Provide the (X, Y) coordinate of the cell's center where the given text is located.  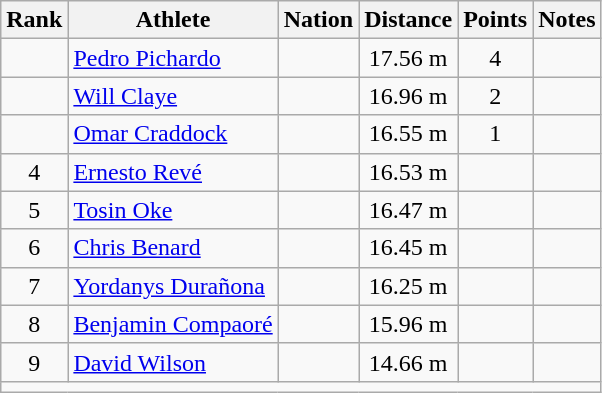
5 (34, 210)
Points (496, 20)
9 (34, 362)
15.96 m (408, 324)
Will Claye (173, 96)
Omar Craddock (173, 134)
Ernesto Revé (173, 172)
Chris Benard (173, 248)
16.53 m (408, 172)
Benjamin Compaoré (173, 324)
7 (34, 286)
16.47 m (408, 210)
14.66 m (408, 362)
Notes (567, 20)
Pedro Pichardo (173, 58)
Tosin Oke (173, 210)
Nation (318, 20)
Distance (408, 20)
16.45 m (408, 248)
1 (496, 134)
Yordanys Durañona (173, 286)
Rank (34, 20)
Athlete (173, 20)
17.56 m (408, 58)
8 (34, 324)
16.55 m (408, 134)
David Wilson (173, 362)
2 (496, 96)
16.96 m (408, 96)
6 (34, 248)
16.25 m (408, 286)
